Determine the (X, Y) coordinate at the center of the cell enclosing the given text.  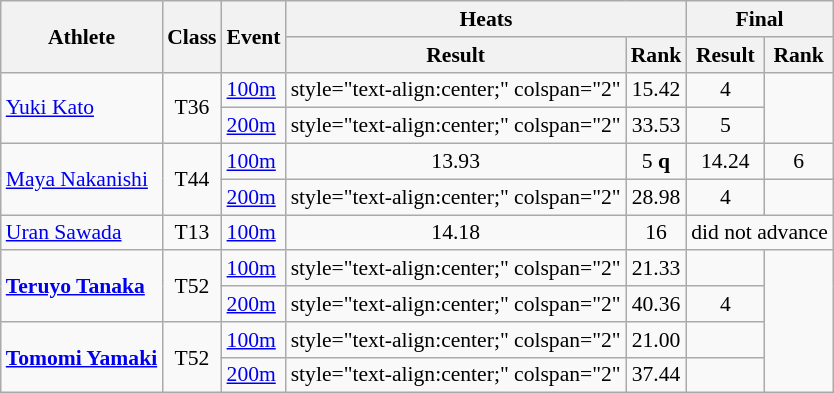
6 (798, 162)
Heats (486, 19)
28.98 (656, 197)
did not advance (760, 233)
T36 (192, 108)
40.36 (656, 304)
Tomomi Yamaki (82, 358)
15.42 (656, 90)
14.18 (456, 233)
T44 (192, 180)
5 q (656, 162)
Uran Sawada (82, 233)
Maya Nakanishi (82, 180)
Event (254, 36)
14.24 (725, 162)
T13 (192, 233)
Teruyo Tanaka (82, 286)
33.53 (656, 126)
21.33 (656, 269)
Class (192, 36)
37.44 (656, 375)
16 (656, 233)
Yuki Kato (82, 108)
Athlete (82, 36)
21.00 (656, 340)
Final (760, 19)
13.93 (456, 162)
5 (725, 126)
